Extract the (X, Y) coordinate from the center of the cell holding the provided text.  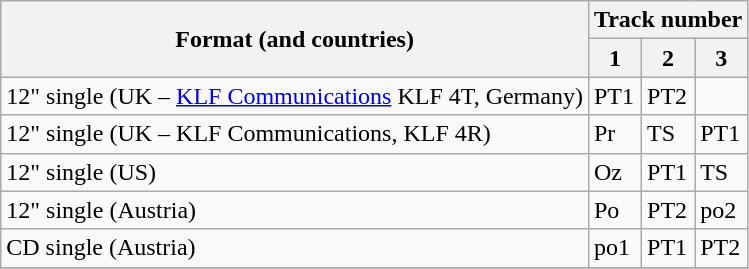
Track number (668, 20)
po1 (614, 248)
po2 (722, 210)
Oz (614, 172)
2 (668, 58)
Pr (614, 134)
Po (614, 210)
3 (722, 58)
12" single (UK – KLF Communications, KLF 4R) (295, 134)
12" single (Austria) (295, 210)
12" single (UK – KLF Communications KLF 4T, Germany) (295, 96)
Format (and countries) (295, 39)
1 (614, 58)
CD single (Austria) (295, 248)
12" single (US) (295, 172)
